Detect which cell encompasses the target text, then output its (x, y) center coordinate. 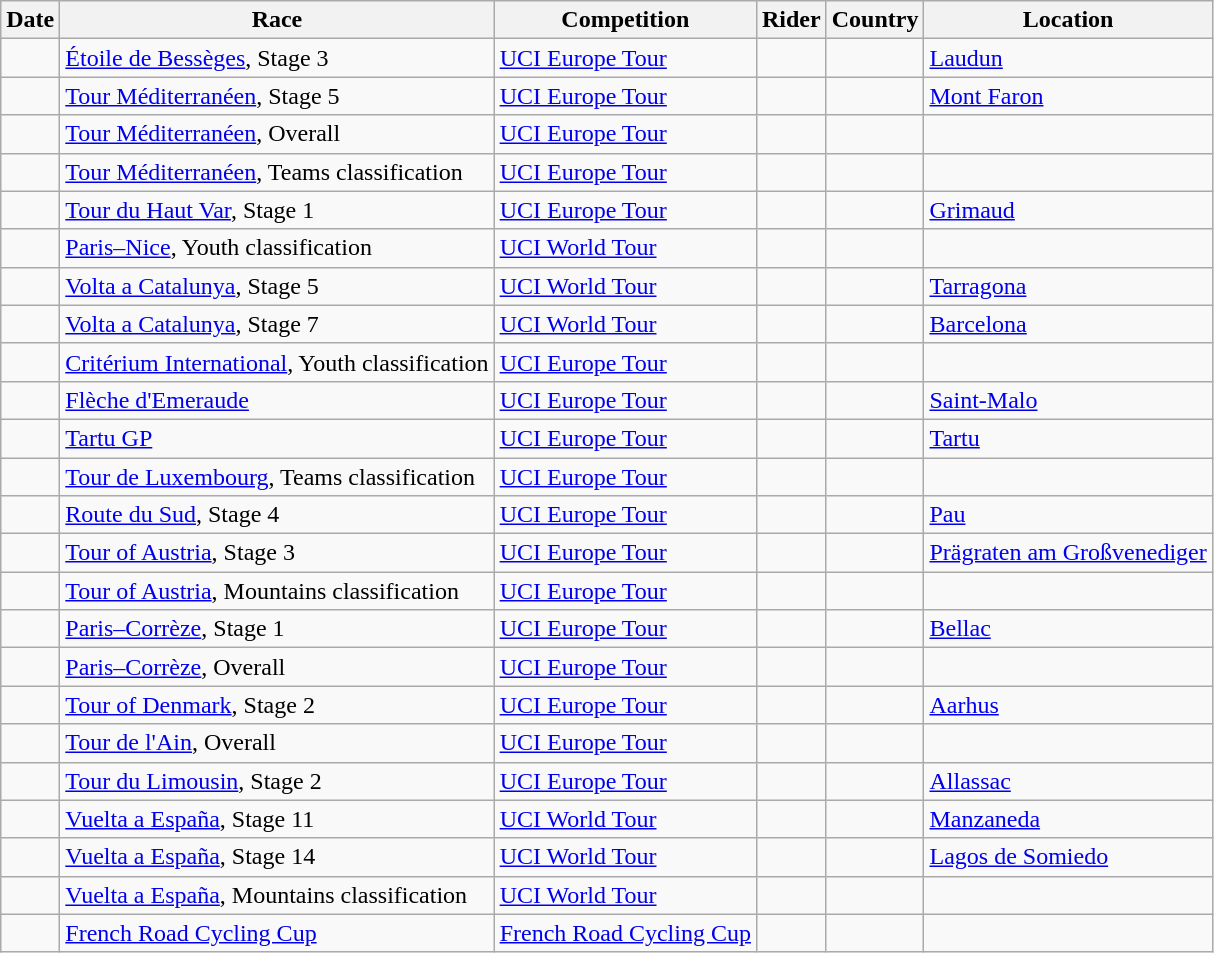
Vuelta a España, Stage 14 (277, 857)
Tour de l'Ain, Overall (277, 743)
Tour du Limousin, Stage 2 (277, 781)
Pau (1068, 515)
Tour Méditerranéen, Teams classification (277, 172)
Volta a Catalunya, Stage 7 (277, 324)
Location (1068, 20)
Tarragona (1068, 286)
Competition (625, 20)
Étoile de Bessèges, Stage 3 (277, 58)
Paris–Nice, Youth classification (277, 248)
Volta a Catalunya, Stage 5 (277, 286)
Date (30, 20)
Aarhus (1068, 705)
Country (875, 20)
Vuelta a España, Mountains classification (277, 895)
Tartu GP (277, 438)
Route du Sud, Stage 4 (277, 515)
Tartu (1068, 438)
Tour de Luxembourg, Teams classification (277, 477)
Bellac (1068, 629)
Flèche d'Emeraude (277, 400)
Paris–Corrèze, Stage 1 (277, 629)
Tour Méditerranéen, Stage 5 (277, 96)
Critérium International, Youth classification (277, 362)
Tour Méditerranéen, Overall (277, 134)
Tour of Austria, Mountains classification (277, 591)
Barcelona (1068, 324)
Lagos de Somiedo (1068, 857)
Mont Faron (1068, 96)
Prägraten am Großvenediger (1068, 553)
Tour of Denmark, Stage 2 (277, 705)
Saint-Malo (1068, 400)
Manzaneda (1068, 819)
Grimaud (1068, 210)
Paris–Corrèze, Overall (277, 667)
Tour du Haut Var, Stage 1 (277, 210)
Rider (791, 20)
Allassac (1068, 781)
Tour of Austria, Stage 3 (277, 553)
Race (277, 20)
Vuelta a España, Stage 11 (277, 819)
Laudun (1068, 58)
